Return the (x, y) coordinate for the center point of the cell that contains the specified text.  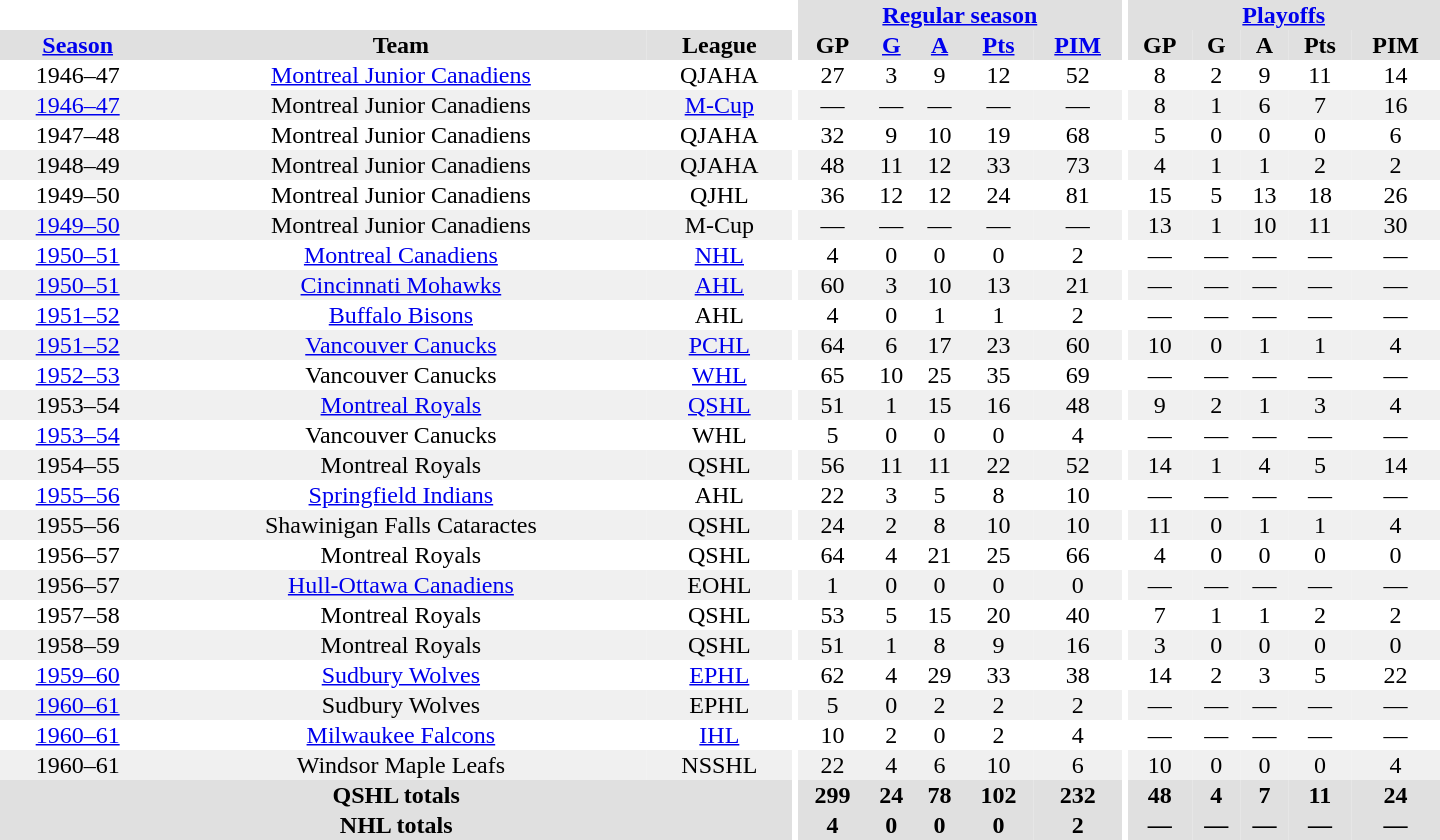
20 (999, 615)
53 (833, 615)
26 (1396, 195)
27 (833, 75)
81 (1078, 195)
68 (1078, 135)
NHL totals (396, 825)
Team (400, 45)
Windsor Maple Leafs (400, 765)
38 (1078, 675)
1958–59 (78, 645)
EOHL (719, 585)
PCHL (719, 345)
1947–48 (78, 135)
Hull-Ottawa Canadiens (400, 585)
23 (999, 345)
NSSHL (719, 765)
30 (1396, 225)
1954–55 (78, 465)
Regular season (960, 15)
232 (1078, 795)
18 (1320, 195)
Playoffs (1284, 15)
35 (999, 375)
62 (833, 675)
19 (999, 135)
17 (939, 345)
QJHL (719, 195)
QSHL totals (396, 795)
56 (833, 465)
65 (833, 375)
69 (1078, 375)
Springfield Indians (400, 495)
40 (1078, 615)
102 (999, 795)
1957–58 (78, 615)
NHL (719, 255)
36 (833, 195)
73 (1078, 165)
1948–49 (78, 165)
299 (833, 795)
IHL (719, 735)
32 (833, 135)
Cincinnati Mohawks (400, 285)
Buffalo Bisons (400, 315)
Season (78, 45)
78 (939, 795)
League (719, 45)
29 (939, 675)
66 (1078, 555)
Shawinigan Falls Cataractes (400, 525)
Milwaukee Falcons (400, 735)
1959–60 (78, 675)
1952–53 (78, 375)
Montreal Canadiens (400, 255)
